Scan for the cell matching the given text and deliver its [x, y] coordinate at center. 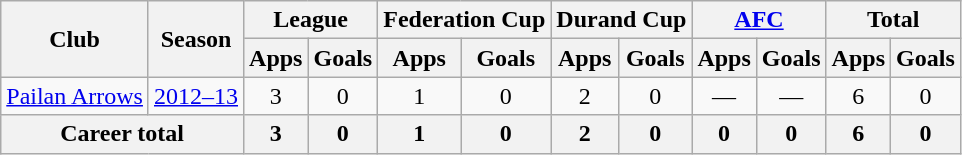
Career total [122, 134]
2012–13 [196, 96]
Federation Cup [464, 20]
Pailan Arrows [75, 96]
Season [196, 39]
Club [75, 39]
Total [893, 20]
Durand Cup [622, 20]
League [311, 20]
AFC [759, 20]
